Find where the given text appears and provide that cell's center as [X, Y] coordinate. 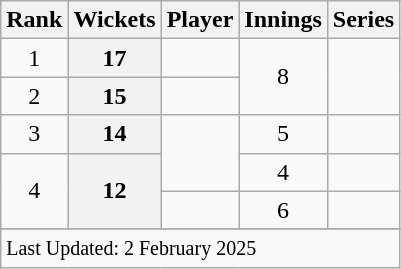
15 [114, 96]
Wickets [114, 20]
Rank [34, 20]
2 [34, 96]
Player [200, 20]
5 [283, 134]
Last Updated: 2 February 2025 [200, 248]
3 [34, 134]
Innings [283, 20]
8 [283, 77]
12 [114, 191]
14 [114, 134]
17 [114, 58]
1 [34, 58]
Series [363, 20]
6 [283, 210]
